For the text-containing cell, return its midpoint in (x, y) coordinate format. 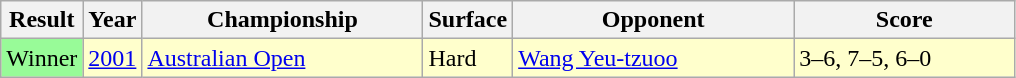
2001 (112, 58)
Championship (282, 20)
Winner (42, 58)
3–6, 7–5, 6–0 (904, 58)
Surface (468, 20)
Australian Open (282, 58)
Year (112, 20)
Hard (468, 58)
Opponent (654, 20)
Score (904, 20)
Wang Yeu-tzuoo (654, 58)
Result (42, 20)
